From the cell containing the given text, extract its center point as (x, y) coordinate. 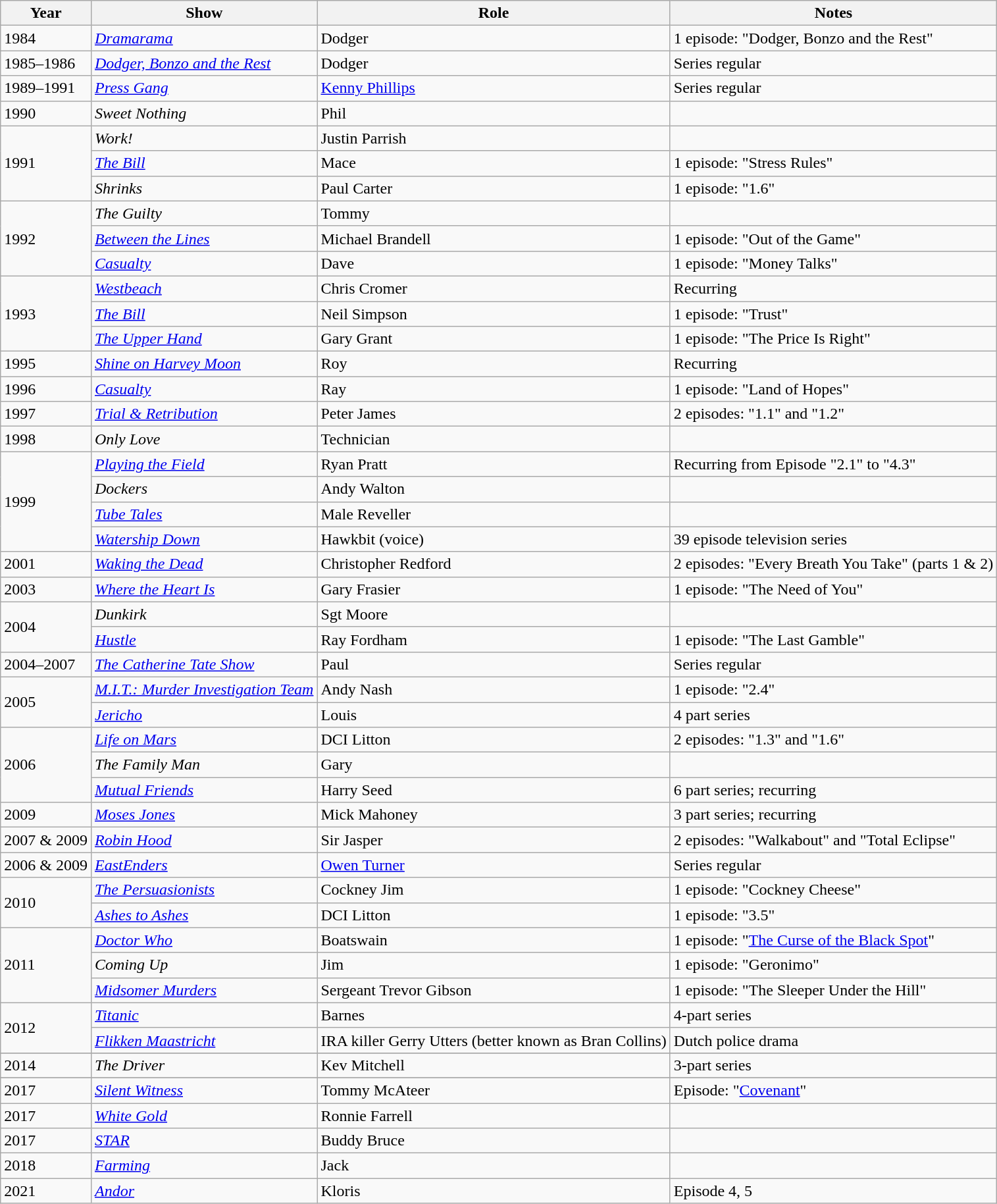
Jericho (204, 714)
Playing the Field (204, 464)
1992 (46, 238)
2014 (46, 1065)
1984 (46, 38)
2018 (46, 1166)
1993 (46, 313)
Roy (494, 364)
1985–1986 (46, 63)
2003 (46, 589)
Kloris (494, 1191)
Silent Witness (204, 1090)
Titanic (204, 1015)
Paul (494, 664)
Ashes to Ashes (204, 915)
1996 (46, 389)
Role (494, 13)
1 episode: "The Last Gamble" (833, 639)
Andy Walton (494, 489)
Between the Lines (204, 238)
The Catherine Tate Show (204, 664)
Dramarama (204, 38)
Trial & Retribution (204, 414)
1 episode: "The Need of You" (833, 589)
Dunkirk (204, 614)
4-part series (833, 1015)
Buddy Bruce (494, 1141)
Show (204, 13)
1 episode: "The Sleeper Under the Hill" (833, 990)
Midsomer Murders (204, 990)
1997 (46, 414)
Hawkbit (voice) (494, 539)
The Persuasionists (204, 890)
1 episode: "Land of Hopes" (833, 389)
Shine on Harvey Moon (204, 364)
1 episode: "Stress Rules" (833, 163)
Recurring from Episode "2.1" to "4.3" (833, 464)
The Guilty (204, 213)
2005 (46, 702)
Cockney Jim (494, 890)
Gary Grant (494, 339)
Phil (494, 113)
Kev Mitchell (494, 1065)
39 episode television series (833, 539)
1 episode: "1.6" (833, 188)
2004–2007 (46, 664)
1 episode: "Cockney Cheese" (833, 890)
Ronnie Farrell (494, 1116)
2021 (46, 1191)
Ryan Pratt (494, 464)
The Family Man (204, 765)
Robin Hood (204, 840)
4 part series (833, 714)
Coming Up (204, 965)
6 part series; recurring (833, 790)
2011 (46, 965)
Barnes (494, 1015)
Dodger, Bonzo and the Rest (204, 63)
Life on Mars (204, 740)
3-part series (833, 1065)
1991 (46, 163)
M.I.T.: Murder Investigation Team (204, 689)
Neil Simpson (494, 314)
EastEnders (204, 865)
Mace (494, 163)
Jack (494, 1166)
Work! (204, 138)
1 episode: "Geronimo" (833, 965)
Westbeach (204, 288)
Episode: "Covenant" (833, 1090)
1 episode: "2.4" (833, 689)
Harry Seed (494, 790)
Tommy (494, 213)
1 episode: "Money Talks" (833, 263)
2004 (46, 627)
Sir Jasper (494, 840)
Sgt Moore (494, 614)
Farming (204, 1166)
Waking the Dead (204, 564)
Owen Turner (494, 865)
Justin Parrish (494, 138)
Flikken Maastricht (204, 1040)
Mutual Friends (204, 790)
Tommy McAteer (494, 1090)
1 episode: "The Price Is Right" (833, 339)
1995 (46, 364)
Andy Nash (494, 689)
Notes (833, 13)
Technician (494, 439)
2007 & 2009 (46, 840)
Male Reveller (494, 514)
Hustle (204, 639)
Year (46, 13)
1999 (46, 502)
Where the Heart Is (204, 589)
Doctor Who (204, 940)
Kenny Phillips (494, 88)
2 episodes: "1.3" and "1.6" (833, 740)
2 episodes: "Walkabout" and "Total Eclipse" (833, 840)
1990 (46, 113)
Ray (494, 389)
Paul Carter (494, 188)
2 episodes: "Every Breath You Take" (parts 1 & 2) (833, 564)
White Gold (204, 1116)
Dutch police drama (833, 1040)
2009 (46, 815)
STAR (204, 1141)
The Upper Hand (204, 339)
IRA killer Gerry Utters (better known as Bran Collins) (494, 1040)
2006 (46, 765)
Episode 4, 5 (833, 1191)
Jim (494, 965)
Only Love (204, 439)
Dave (494, 263)
Dockers (204, 489)
2001 (46, 564)
2006 & 2009 (46, 865)
Shrinks (204, 188)
Peter James (494, 414)
1 episode: "Out of the Game" (833, 238)
2 episodes: "1.1" and "1.2" (833, 414)
1 episode: "Dodger, Bonzo and the Rest" (833, 38)
Moses Jones (204, 815)
Ray Fordham (494, 639)
2010 (46, 903)
Watership Down (204, 539)
1 episode: "The Curse of the Black Spot" (833, 940)
Chris Cromer (494, 288)
Mick Mahoney (494, 815)
Louis (494, 714)
1998 (46, 439)
Gary Frasier (494, 589)
The Driver (204, 1065)
3 part series; recurring (833, 815)
Boatswain (494, 940)
Michael Brandell (494, 238)
Sweet Nothing (204, 113)
Andor (204, 1191)
Sergeant Trevor Gibson (494, 990)
Tube Tales (204, 514)
Christopher Redford (494, 564)
Press Gang (204, 88)
1 episode: "Trust" (833, 314)
1 episode: "3.5" (833, 915)
1989–1991 (46, 88)
2012 (46, 1028)
Gary (494, 765)
